Locate the cell with the specified text and output its [x, y] center coordinate. 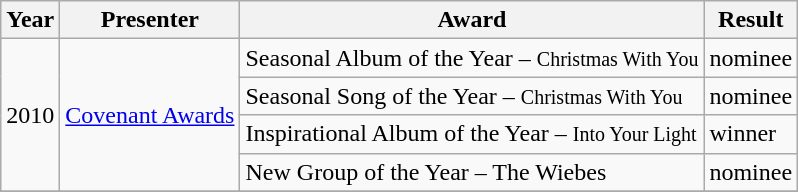
Award [472, 20]
winner [751, 134]
Seasonal Song of the Year – Christmas With You [472, 96]
Result [751, 20]
Inspirational Album of the Year – Into Your Light [472, 134]
New Group of the Year – The Wiebes [472, 172]
Covenant Awards [150, 115]
2010 [30, 115]
Seasonal Album of the Year – Christmas With You [472, 58]
Year [30, 20]
Presenter [150, 20]
